Find where the given text appears and provide that cell's center as [x, y] coordinate. 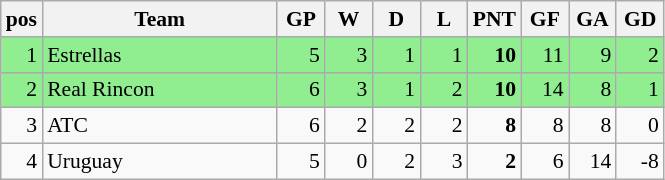
GD [640, 19]
Real Rincon [160, 90]
W [349, 19]
D [396, 19]
Estrellas [160, 55]
4 [22, 162]
ATC [160, 126]
-8 [640, 162]
PNT [494, 19]
GP [301, 19]
GF [545, 19]
L [444, 19]
Uruguay [160, 162]
9 [593, 55]
11 [545, 55]
pos [22, 19]
GA [593, 19]
Team [160, 19]
